From the cell containing the given text, extract its center point as (X, Y) coordinate. 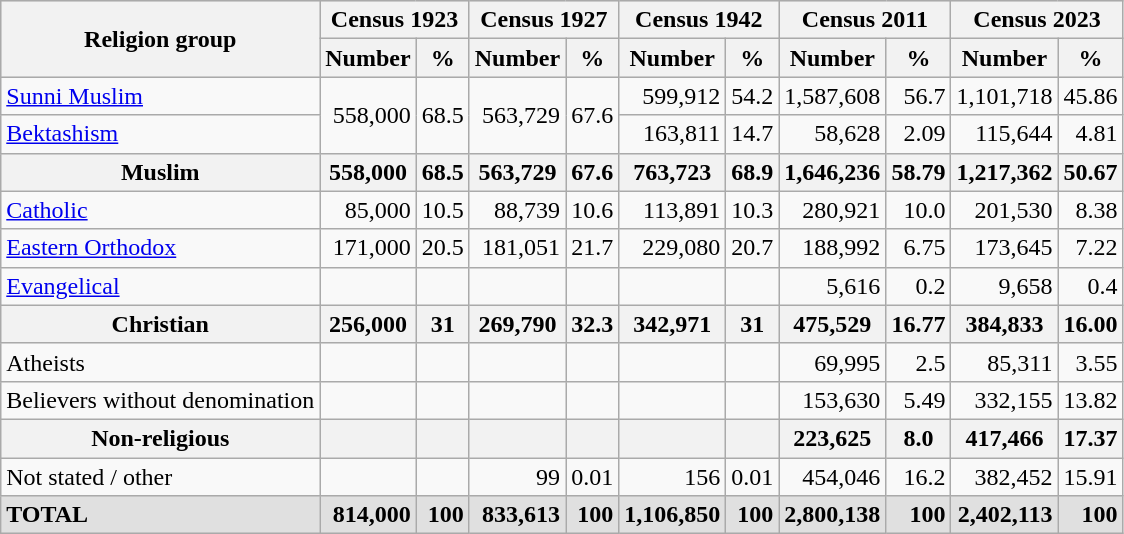
Muslim (160, 172)
21.7 (592, 248)
153,630 (832, 400)
9,658 (1004, 286)
5,616 (832, 286)
14.7 (752, 134)
454,046 (832, 477)
15.91 (1090, 477)
10.0 (918, 210)
181,051 (517, 248)
85,311 (1004, 362)
342,971 (672, 324)
10.3 (752, 210)
173,645 (1004, 248)
Non-religious (160, 438)
156 (672, 477)
163,811 (672, 134)
45.86 (1090, 96)
Religion group (160, 39)
58,628 (832, 134)
Catholic (160, 210)
2.09 (918, 134)
17.37 (1090, 438)
Eastern Orthodox (160, 248)
99 (517, 477)
7.22 (1090, 248)
54.2 (752, 96)
0.4 (1090, 286)
Christian (160, 324)
5.49 (918, 400)
Evangelical (160, 286)
Not stated / other (160, 477)
8.38 (1090, 210)
382,452 (1004, 477)
1,101,718 (1004, 96)
171,000 (368, 248)
223,625 (832, 438)
Census 1927 (544, 20)
814,000 (368, 515)
269,790 (517, 324)
Census 1923 (394, 20)
256,000 (368, 324)
88,739 (517, 210)
Census 2023 (1037, 20)
56.7 (918, 96)
20.7 (752, 248)
201,530 (1004, 210)
1,587,608 (832, 96)
8.0 (918, 438)
0.2 (918, 286)
599,912 (672, 96)
58.79 (918, 172)
4.81 (1090, 134)
69,995 (832, 362)
475,529 (832, 324)
16.00 (1090, 324)
2,402,113 (1004, 515)
188,992 (832, 248)
68.9 (752, 172)
10.6 (592, 210)
Census 2011 (865, 20)
20.5 (442, 248)
16.2 (918, 477)
6.75 (918, 248)
833,613 (517, 515)
Atheists (160, 362)
16.77 (918, 324)
113,891 (672, 210)
229,080 (672, 248)
Bektashism (160, 134)
1,646,236 (832, 172)
Believers without denomination (160, 400)
332,155 (1004, 400)
10.5 (442, 210)
32.3 (592, 324)
384,833 (1004, 324)
13.82 (1090, 400)
1,106,850 (672, 515)
3.55 (1090, 362)
763,723 (672, 172)
417,466 (1004, 438)
2.5 (918, 362)
50.67 (1090, 172)
280,921 (832, 210)
115,644 (1004, 134)
TOTAL (160, 515)
85,000 (368, 210)
Sunni Muslim (160, 96)
Census 1942 (699, 20)
2,800,138 (832, 515)
1,217,362 (1004, 172)
